Locate the cell with the specified text and output its (X, Y) center coordinate. 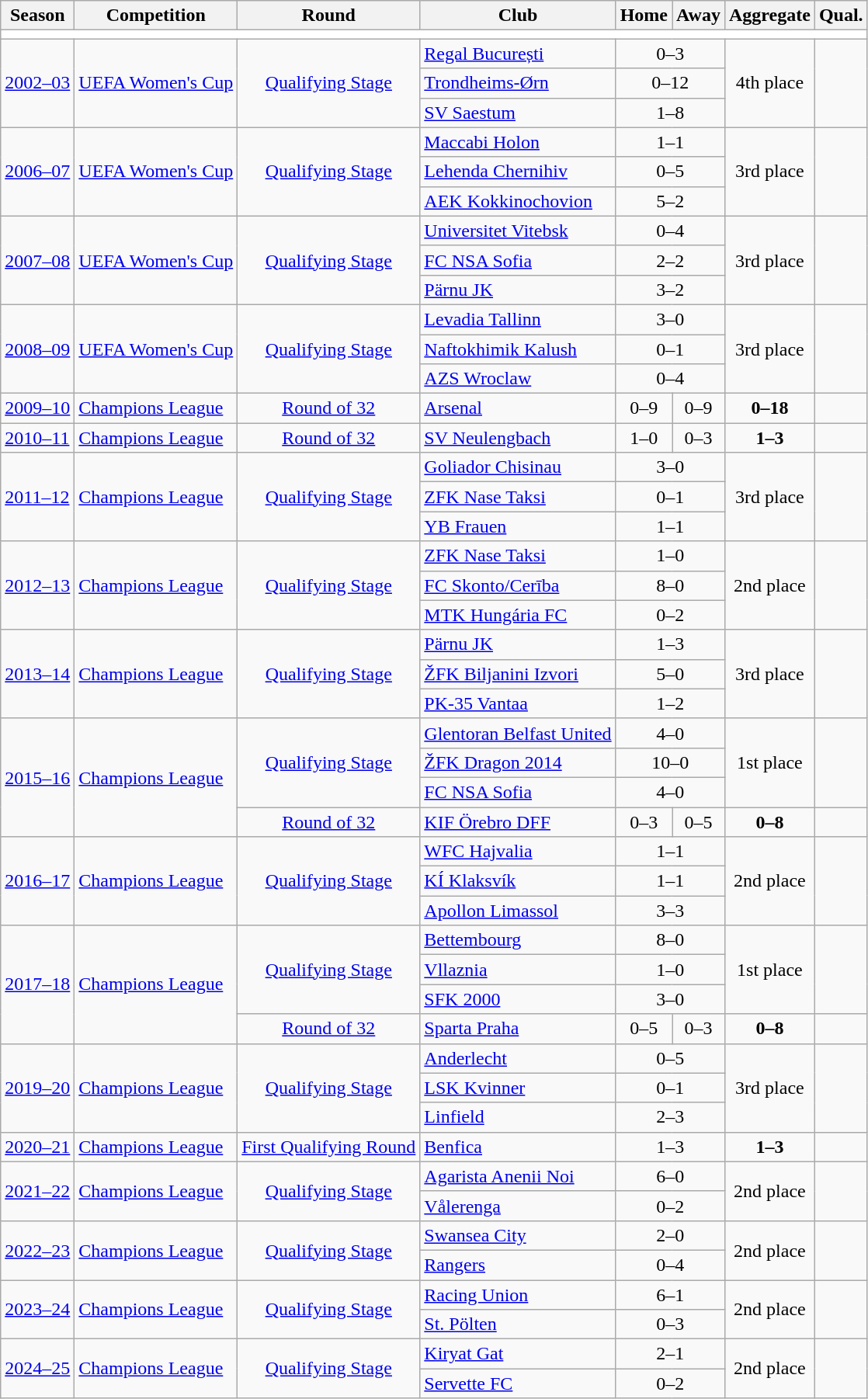
2017–18 (37, 984)
2013–14 (37, 674)
2011–12 (37, 497)
AZS Wroclaw (518, 379)
LSK Kvinner (518, 1088)
Glentoran Belfast United (518, 733)
Club (518, 16)
WFC Hajvalia (518, 852)
2023–24 (37, 1309)
Aggregate (769, 16)
2–1 (670, 1354)
3–2 (670, 290)
2009–10 (37, 408)
Vllaznia (518, 970)
2024–25 (37, 1369)
5–0 (670, 674)
Round (329, 16)
2–2 (670, 260)
Racing Union (518, 1294)
2020–21 (37, 1147)
FC Skonto/Cerība (518, 585)
ŽFK Dragon 2014 (518, 762)
St. Pölten (518, 1324)
SFK 2000 (518, 999)
SV Saestum (518, 113)
3–3 (670, 911)
First Qualifying Round (329, 1147)
MTK Hungária FC (518, 615)
AEK Kokkinochovion (518, 201)
6–0 (670, 1176)
2010–11 (37, 438)
Bettembourg (518, 940)
0–12 (670, 83)
Rangers (518, 1265)
2012–13 (37, 585)
Servette FC (518, 1383)
PK-35 Vantaa (518, 703)
ŽFK Biljanini Izvori (518, 674)
2019–20 (37, 1088)
Sparta Praha (518, 1029)
KÍ Klaksvík (518, 881)
10–0 (670, 762)
Levadia Tallinn (518, 319)
Away (699, 16)
2022–23 (37, 1250)
2–0 (670, 1235)
2006–07 (37, 172)
2016–17 (37, 881)
KIF Örebro DFF (518, 822)
Regal București (518, 54)
Swansea City (518, 1235)
Lehenda Chernihiv (518, 172)
Season (37, 16)
Anderlecht (518, 1058)
4th place (769, 83)
Vålerenga (518, 1206)
Benfica (518, 1147)
Agarista Anenii Noi (518, 1176)
5–2 (670, 201)
Goliador Chisinau (518, 467)
1–8 (670, 113)
Trondheims-Ørn (518, 83)
Linfield (518, 1117)
Maccabi Holon (518, 142)
0–18 (769, 408)
2007–08 (37, 260)
Universitet Vitebsk (518, 231)
Home (644, 16)
2–3 (670, 1117)
Competition (156, 16)
Naftokhimik Kalush (518, 349)
YB Frauen (518, 526)
Apollon Limassol (518, 911)
2015–16 (37, 777)
2021–22 (37, 1191)
Kiryat Gat (518, 1354)
Qual. (841, 16)
2008–09 (37, 349)
6–1 (670, 1294)
SV Neulengbach (518, 438)
2002–03 (37, 83)
1–2 (670, 703)
Arsenal (518, 408)
